From the cell containing the given text, extract its center point as [X, Y] coordinate. 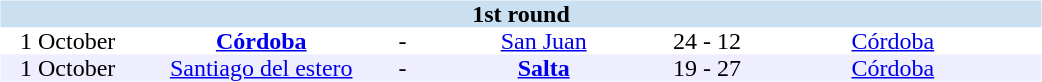
Salta [543, 68]
19 - 27 [707, 68]
Santiago del estero [262, 68]
1st round [520, 14]
San Juan [543, 42]
24 - 12 [707, 42]
